Search for the cell housing the specified text and yield its [x, y] center coordinate. 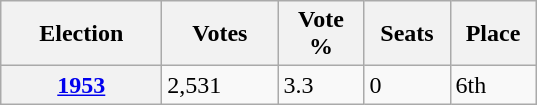
6th [493, 85]
2,531 [220, 85]
1953 [82, 85]
3.3 [321, 85]
Place [493, 34]
Votes [220, 34]
Seats [407, 34]
Election [82, 34]
0 [407, 85]
Vote % [321, 34]
